From the cell containing the given text, extract its center point as (x, y) coordinate. 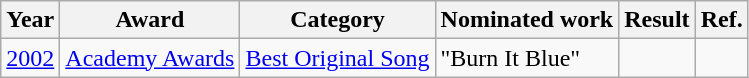
Nominated work (527, 20)
Result (657, 20)
Ref. (722, 20)
Year (30, 20)
2002 (30, 58)
Best Original Song (338, 58)
Award (150, 20)
"Burn It Blue" (527, 58)
Academy Awards (150, 58)
Category (338, 20)
